From the cell containing the given text, extract its center point as (x, y) coordinate. 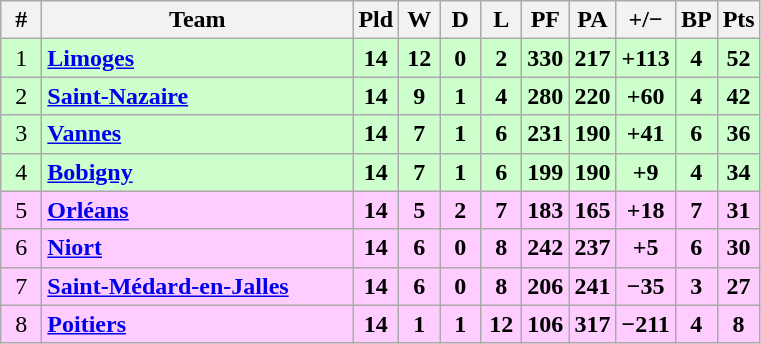
242 (546, 248)
W (420, 20)
Saint-Nazaire (198, 96)
Pld (376, 20)
PA (592, 20)
231 (546, 134)
Limoges (198, 58)
Bobigny (198, 172)
31 (738, 210)
165 (592, 210)
Team (198, 20)
# (22, 20)
199 (546, 172)
106 (546, 324)
Saint-Médard-en-Jalles (198, 286)
Niort (198, 248)
+18 (646, 210)
L (502, 20)
34 (738, 172)
−35 (646, 286)
280 (546, 96)
+113 (646, 58)
217 (592, 58)
+5 (646, 248)
241 (592, 286)
Orléans (198, 210)
+/− (646, 20)
Pts (738, 20)
Vannes (198, 134)
36 (738, 134)
+60 (646, 96)
+9 (646, 172)
220 (592, 96)
Poitiers (198, 324)
D (460, 20)
206 (546, 286)
9 (420, 96)
30 (738, 248)
BP (696, 20)
PF (546, 20)
317 (592, 324)
42 (738, 96)
52 (738, 58)
330 (546, 58)
183 (546, 210)
−211 (646, 324)
+41 (646, 134)
27 (738, 286)
237 (592, 248)
